Pinpoint the cell where the given text exists, returning its [X, Y] midpoint coordinate. 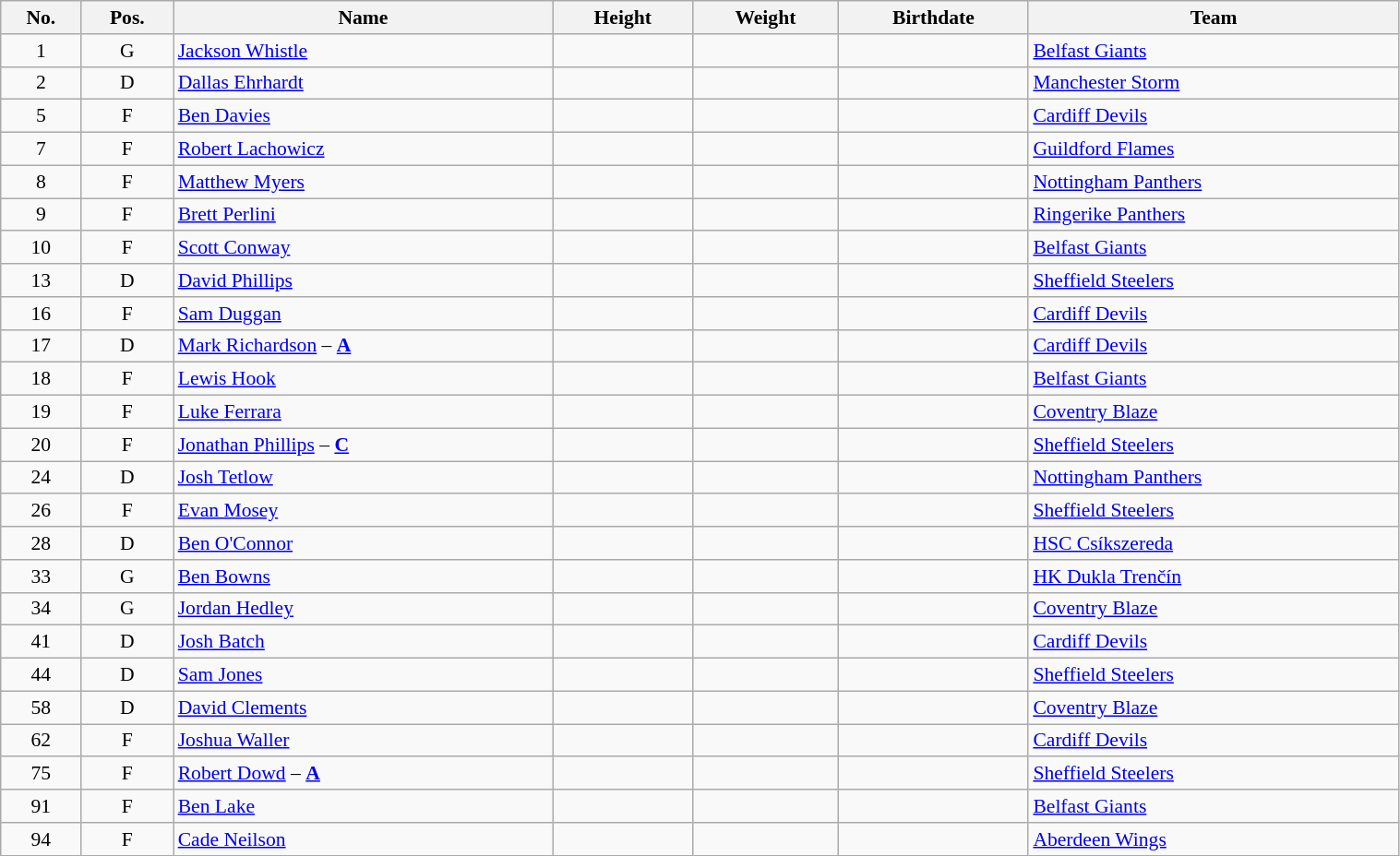
8 [41, 182]
5 [41, 116]
Scott Conway [364, 248]
Ben Lake [364, 806]
91 [41, 806]
Lewis Hook [364, 379]
Josh Tetlow [364, 478]
Josh Batch [364, 642]
Mark Richardson – A [364, 346]
Sam Jones [364, 675]
41 [41, 642]
HK Dukla Trenčín [1214, 577]
Luke Ferrara [364, 412]
16 [41, 314]
44 [41, 675]
Ben Davies [364, 116]
Cade Neilson [364, 839]
Joshua Waller [364, 741]
No. [41, 18]
Robert Lachowicz [364, 149]
Ben O'Connor [364, 543]
17 [41, 346]
28 [41, 543]
Jackson Whistle [364, 51]
Birthdate [934, 18]
Weight [765, 18]
Jonathan Phillips – C [364, 445]
HSC Csíkszereda [1214, 543]
58 [41, 707]
Robert Dowd – A [364, 774]
7 [41, 149]
Sam Duggan [364, 314]
Aberdeen Wings [1214, 839]
75 [41, 774]
Matthew Myers [364, 182]
Guildford Flames [1214, 149]
1 [41, 51]
David Phillips [364, 280]
Ben Bowns [364, 577]
10 [41, 248]
20 [41, 445]
Dallas Ehrhardt [364, 83]
33 [41, 577]
26 [41, 511]
Jordan Hedley [364, 609]
Height [622, 18]
Pos. [127, 18]
Ringerike Panthers [1214, 215]
19 [41, 412]
62 [41, 741]
34 [41, 609]
18 [41, 379]
Name [364, 18]
9 [41, 215]
24 [41, 478]
13 [41, 280]
94 [41, 839]
Team [1214, 18]
2 [41, 83]
Brett Perlini [364, 215]
David Clements [364, 707]
Evan Mosey [364, 511]
Manchester Storm [1214, 83]
